Identify which cell holds the provided text, then report its [X, Y] central coordinate. 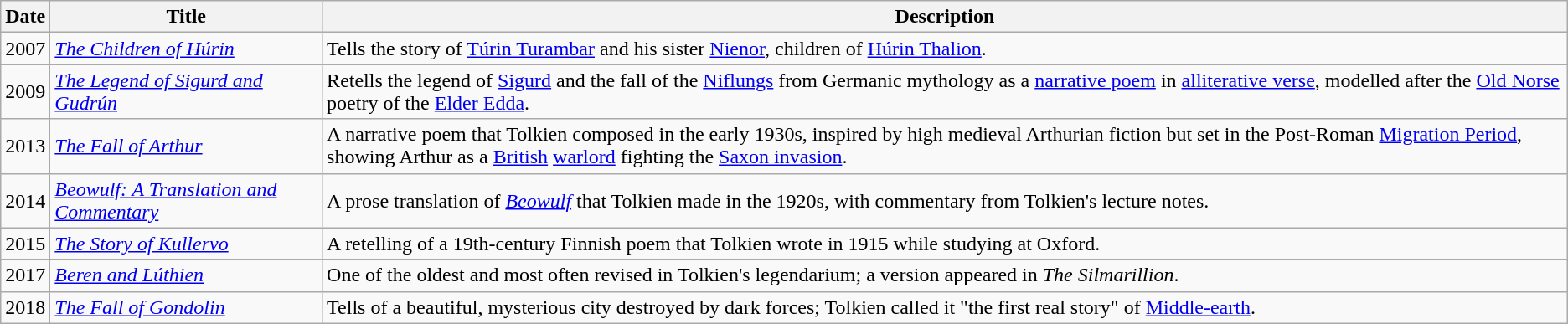
The Children of Húrin [186, 49]
The Story of Kullervo [186, 244]
Tells of a beautiful, mysterious city destroyed by dark forces; Tolkien called it "the first real story" of Middle-earth. [945, 307]
2014 [25, 201]
One of the oldest and most often revised in Tolkien's legendarium; a version appeared in The Silmarillion. [945, 275]
The Fall of Gondolin [186, 307]
2015 [25, 244]
Beren and Lúthien [186, 275]
A retelling of a 19th-century Finnish poem that Tolkien wrote in 1915 while studying at Oxford. [945, 244]
The Fall of Arthur [186, 146]
Title [186, 17]
2018 [25, 307]
2013 [25, 146]
Date [25, 17]
2017 [25, 275]
The Legend of Sigurd and Gudrún [186, 92]
2007 [25, 49]
Beowulf: A Translation and Commentary [186, 201]
A prose translation of Beowulf that Tolkien made in the 1920s, with commentary from Tolkien's lecture notes. [945, 201]
2009 [25, 92]
Description [945, 17]
Tells the story of Túrin Turambar and his sister Nienor, children of Húrin Thalion. [945, 49]
